Identify which cell holds the provided text, then report its [x, y] central coordinate. 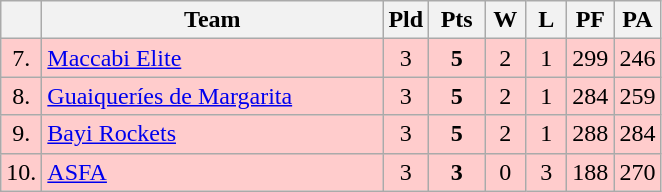
PF [590, 20]
Maccabi Elite [212, 58]
0 [506, 172]
270 [638, 172]
10. [22, 172]
PA [638, 20]
299 [590, 58]
ASFA [212, 172]
Bayi Rockets [212, 134]
188 [590, 172]
W [506, 20]
Guaiqueríes de Margarita [212, 96]
Pts [457, 20]
Pld [406, 20]
L [546, 20]
8. [22, 96]
9. [22, 134]
259 [638, 96]
246 [638, 58]
Team [212, 20]
7. [22, 58]
288 [590, 134]
